Search for the cell housing the specified text and yield its [X, Y] center coordinate. 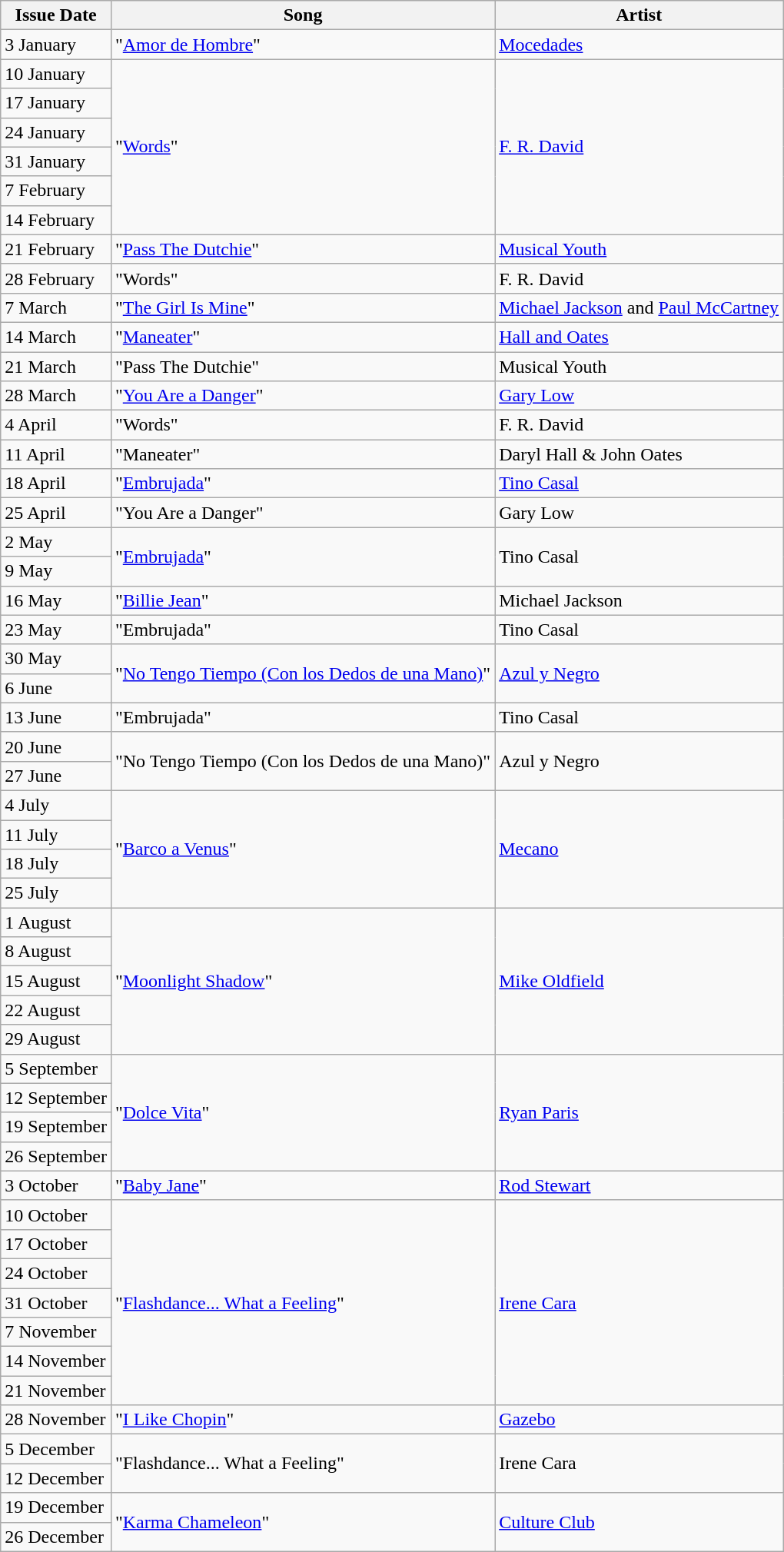
15 August [56, 981]
21 February [56, 249]
25 July [56, 893]
10 January [56, 74]
"Barco a Venus" [303, 849]
5 September [56, 1068]
19 December [56, 1507]
1 August [56, 922]
31 October [56, 1303]
Rod Stewart [639, 1185]
6 June [56, 688]
9 May [56, 571]
Daryl Hall & John Oates [639, 454]
Gazebo [639, 1420]
28 March [56, 396]
"Dolce Vita" [303, 1112]
22 August [56, 1010]
29 August [56, 1039]
21 November [56, 1391]
21 March [56, 367]
4 July [56, 805]
Issue Date [56, 15]
14 February [56, 220]
Mike Oldfield [639, 981]
7 November [56, 1332]
23 May [56, 630]
Michael Jackson [639, 600]
Michael Jackson and Paul McCartney [639, 307]
3 January [56, 45]
11 April [56, 454]
5 December [56, 1449]
"Billie Jean" [303, 600]
Culture Club [639, 1522]
"Amor de Hombre" [303, 45]
20 June [56, 746]
27 June [56, 776]
7 March [56, 307]
31 January [56, 161]
18 July [56, 864]
14 November [56, 1361]
28 February [56, 278]
24 January [56, 132]
12 September [56, 1098]
13 June [56, 717]
Mocedades [639, 45]
2 May [56, 542]
28 November [56, 1420]
25 April [56, 513]
17 October [56, 1244]
24 October [56, 1273]
4 April [56, 425]
26 December [56, 1537]
Artist [639, 15]
"Baby Jane" [303, 1185]
11 July [56, 834]
14 March [56, 337]
Hall and Oates [639, 337]
"I Like Chopin" [303, 1420]
"Moonlight Shadow" [303, 981]
"The Girl Is Mine" [303, 307]
8 August [56, 952]
30 May [56, 659]
26 September [56, 1156]
Song [303, 15]
10 October [56, 1215]
17 January [56, 103]
12 December [56, 1478]
7 February [56, 191]
16 May [56, 600]
Ryan Paris [639, 1112]
18 April [56, 484]
"Karma Chameleon" [303, 1522]
Mecano [639, 849]
3 October [56, 1185]
19 September [56, 1127]
